Capture the cell that displays the provided text and extract its [X, Y] central coordinate. 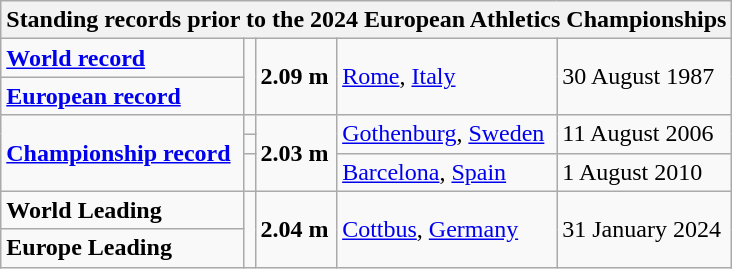
Championship record [122, 153]
11 August 2006 [644, 134]
2.09 m [296, 77]
Europe Leading [122, 248]
Gothenburg, Sweden [447, 134]
Barcelona, Spain [447, 172]
European record [122, 96]
2.03 m [296, 153]
30 August 1987 [644, 77]
31 January 2024 [644, 229]
Rome, Italy [447, 77]
Standing records prior to the 2024 European Athletics Championships [366, 20]
World record [122, 58]
World Leading [122, 210]
1 August 2010 [644, 172]
2.04 m [296, 229]
Cottbus, Germany [447, 229]
